Search for the cell housing the specified text and yield its [x, y] center coordinate. 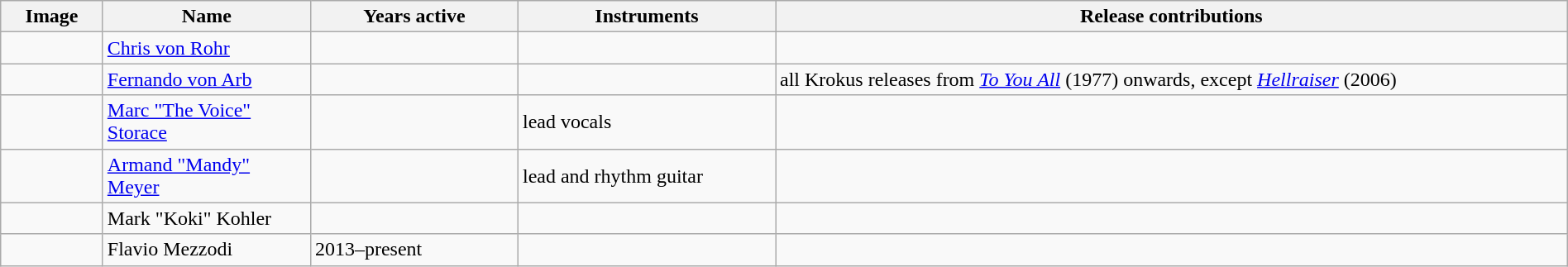
lead and rhythm guitar [647, 175]
Fernando von Arb [207, 79]
Armand "Mandy" Meyer [207, 175]
all Krokus releases from To You All (1977) onwards, except Hellraiser (2006) [1172, 79]
Marc "The Voice" Storace [207, 122]
Chris von Rohr [207, 48]
Years active [414, 17]
Release contributions [1172, 17]
Image [52, 17]
2013–present [414, 250]
Flavio Mezzodi [207, 250]
Instruments [647, 17]
Mark "Koki" Kohler [207, 218]
Name [207, 17]
lead vocals [647, 122]
